Locate the cell with the specified text and output its [X, Y] center coordinate. 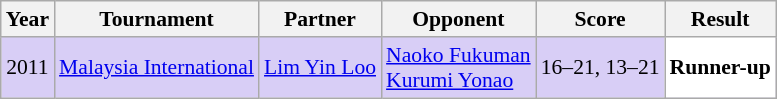
16–21, 13–21 [600, 68]
Partner [320, 19]
Opponent [458, 19]
Malaysia International [156, 68]
Naoko Fukuman Kurumi Yonao [458, 68]
Lim Yin Loo [320, 68]
Score [600, 19]
Runner-up [720, 68]
Result [720, 19]
2011 [28, 68]
Year [28, 19]
Tournament [156, 19]
